For the text-containing cell, return its midpoint in (x, y) coordinate format. 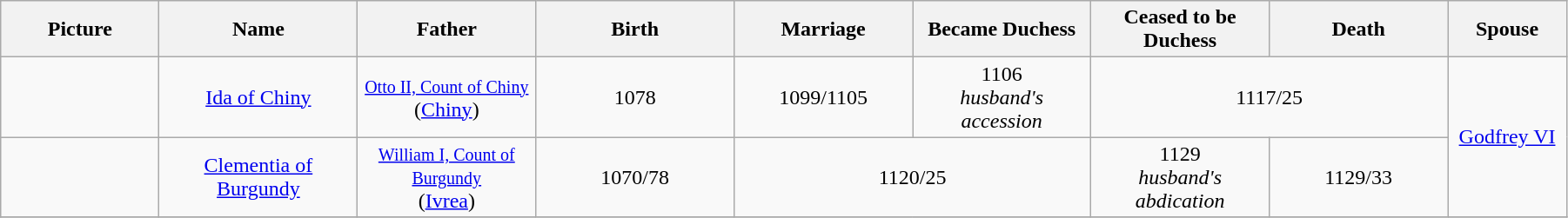
Name (258, 30)
Ceased to be Duchess (1180, 30)
Otto II, Count of Chiny(Chiny) (447, 97)
Marriage (823, 30)
Birth (635, 30)
Became Duchess (1002, 30)
Picture (80, 30)
1129husband's abdication (1180, 177)
1099/1105 (823, 97)
1120/25 (913, 177)
1070/78 (635, 177)
1129/33 (1359, 177)
Spouse (1507, 30)
1078 (635, 97)
Death (1359, 30)
Ida of Chiny (258, 97)
Clementia of Burgundy (258, 177)
Father (447, 30)
William I, Count of Burgundy(Ivrea) (447, 177)
1106husband's accession (1002, 97)
1117/25 (1270, 97)
Godfrey VI (1507, 137)
